Provide the (x, y) coordinate of the cell's center where the given text is located.  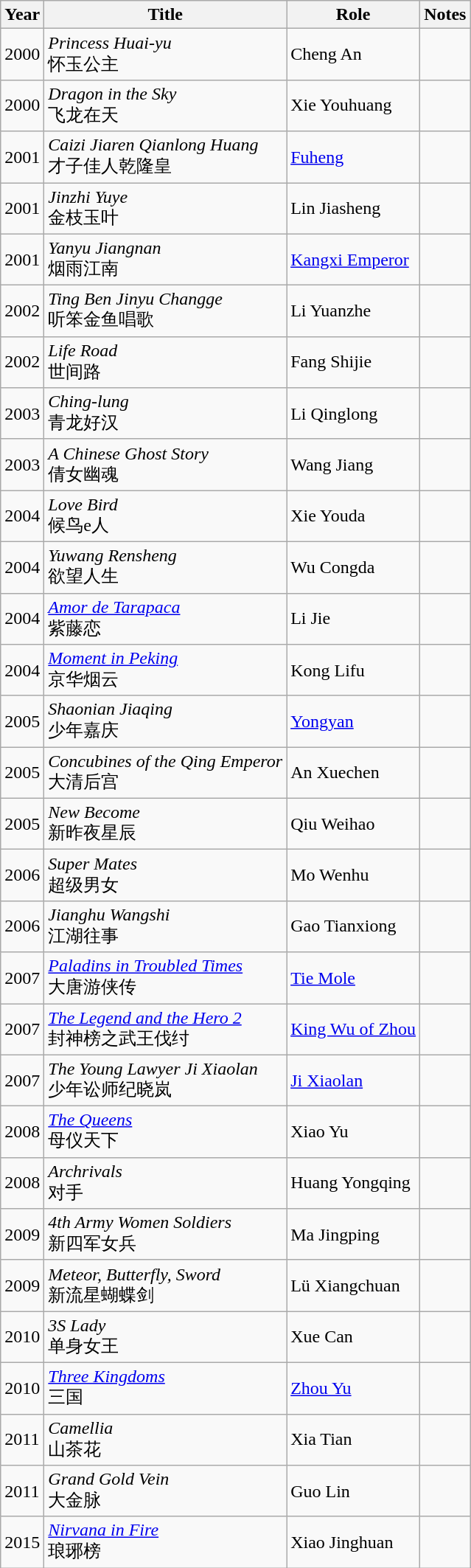
Princess Huai-yu怀玉公主 (165, 55)
A Chinese Ghost Story倩女幽魂 (165, 465)
Kangxi Emperor (354, 260)
Year (22, 15)
Concubines of the Qing Emperor大清后宫 (165, 773)
Xue Can (354, 1337)
Guo Lin (354, 1491)
Jianghu Wangshi江湖往事 (165, 926)
Lü Xiangchuan (354, 1286)
Camellia山茶花 (165, 1440)
Li Jie (354, 619)
Wang Jiang (354, 465)
3S Lady单身女王 (165, 1337)
Fang Shijie (354, 362)
Yongyan (354, 721)
Archrivals对手 (165, 1183)
Notes (445, 15)
Li Qinglong (354, 414)
Cheng An (354, 55)
Xiao Jinghuan (354, 1542)
Moment in Peking京华烟云 (165, 670)
Ching-lung青龙好汉 (165, 414)
The Legend and the Hero 2封神榜之武王伐纣 (165, 1029)
Wu Congda (354, 567)
Yanyu Jiangnan烟雨江南 (165, 260)
Super Mates超级男女 (165, 875)
Amor de Tarapaca紫藤恋 (165, 619)
Title (165, 15)
The Queens母仪天下 (165, 1132)
Qiu Weihao (354, 824)
Nirvana in Fire 琅琊榜 (165, 1542)
Xiao Yu (354, 1132)
Shaonian Jiaqing少年嘉庆 (165, 721)
Xie Youhuang (354, 105)
Yuwang Rensheng欲望人生 (165, 567)
Paladins in Troubled Times大唐游侠传 (165, 978)
Lin Jiasheng (354, 209)
Kong Lifu (354, 670)
Life Road世间路 (165, 362)
Role (354, 15)
Gao Tianxiong (354, 926)
Dragon in the Sky飞龙在天 (165, 105)
Grand Gold Vein大金脉 (165, 1491)
Huang Yongqing (354, 1183)
Zhou Yu (354, 1388)
An Xuechen (354, 773)
2015 (22, 1542)
4th Army Women Soldiers新四军女兵 (165, 1235)
Fuheng (354, 157)
Meteor, Butterfly, Sword新流星蝴蝶剑 (165, 1286)
Jinzhi Yuye金枝玉叶 (165, 209)
Li Yuanzhe (354, 311)
Mo Wenhu (354, 875)
Tie Mole (354, 978)
Caizi Jiaren Qianlong Huang才子佳人乾隆皇 (165, 157)
Ji Xiaolan (354, 1080)
Ting Ben Jinyu Changge听笨金鱼唱歌 (165, 311)
Xia Tian (354, 1440)
King Wu of Zhou (354, 1029)
Xie Youda (354, 516)
New Become新昨夜星辰 (165, 824)
Ma Jingping (354, 1235)
Three Kingdoms三国 (165, 1388)
The Young Lawyer Ji Xiaolan少年讼师纪晓岚 (165, 1080)
Love Bird候鸟e人 (165, 516)
